From the cell containing the given text, extract its center point as [x, y] coordinate. 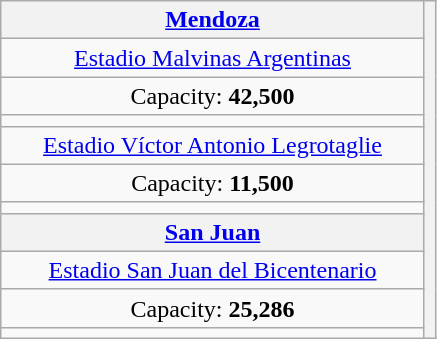
Capacity: 11,500 [213, 183]
San Juan [213, 232]
Estadio Víctor Antonio Legrotaglie [213, 145]
Estadio Malvinas Argentinas [213, 58]
Capacity: 42,500 [213, 96]
Mendoza [213, 20]
Estadio San Juan del Bicentenario [213, 270]
Capacity: 25,286 [213, 308]
